Locate the cell with the specified text and output its (X, Y) center coordinate. 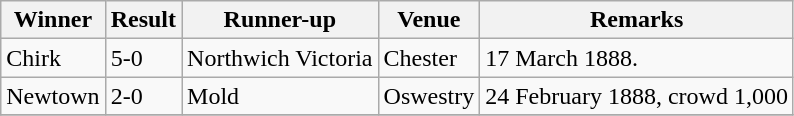
Northwich Victoria (280, 58)
Chirk (53, 58)
Chester (429, 58)
Runner-up (280, 20)
17 March 1888. (637, 58)
2-0 (143, 96)
Result (143, 20)
Venue (429, 20)
Mold (280, 96)
Oswestry (429, 96)
Winner (53, 20)
Remarks (637, 20)
24 February 1888, crowd 1,000 (637, 96)
Newtown (53, 96)
5-0 (143, 58)
